Return [x, y] of the center of cell containing provided text 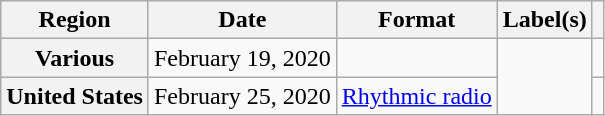
United States [75, 96]
February 25, 2020 [242, 96]
Various [75, 58]
Format [416, 20]
Rhythmic radio [416, 96]
Date [242, 20]
Region [75, 20]
Label(s) [544, 20]
February 19, 2020 [242, 58]
